Scan for the cell matching the given text and deliver its (x, y) coordinate at center. 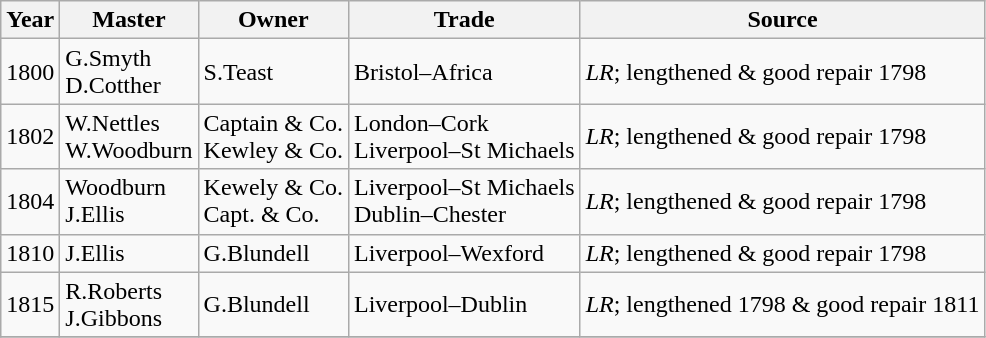
1802 (30, 136)
Liverpool–Wexford (464, 253)
Year (30, 20)
R.RobertsJ.Gibbons (129, 304)
1810 (30, 253)
Liverpool–Dublin (464, 304)
Trade (464, 20)
London–CorkLiverpool–St Michaels (464, 136)
Master (129, 20)
Captain & Co.Kewley & Co. (273, 136)
Liverpool–St MichaelsDublin–Chester (464, 202)
1804 (30, 202)
W.NettlesW.Woodburn (129, 136)
G.SmythD.Cotther (129, 72)
1800 (30, 72)
Source (782, 20)
LR; lengthened 1798 & good repair 1811 (782, 304)
Bristol–Africa (464, 72)
1815 (30, 304)
S.Teast (273, 72)
Owner (273, 20)
J.Ellis (129, 253)
Kewely & Co.Capt. & Co. (273, 202)
WoodburnJ.Ellis (129, 202)
